Capture the cell that displays the provided text and extract its [X, Y] central coordinate. 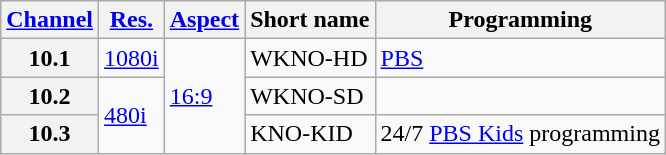
24/7 PBS Kids programming [520, 134]
PBS [520, 58]
Aspect [204, 20]
WKNO-HD [310, 58]
Short name [310, 20]
480i [132, 115]
KNO-KID [310, 134]
1080i [132, 58]
10.2 [50, 96]
Programming [520, 20]
Channel [50, 20]
WKNO-SD [310, 96]
Res. [132, 20]
16:9 [204, 96]
10.3 [50, 134]
10.1 [50, 58]
